Detect which cell encompasses the target text, then output its (X, Y) center coordinate. 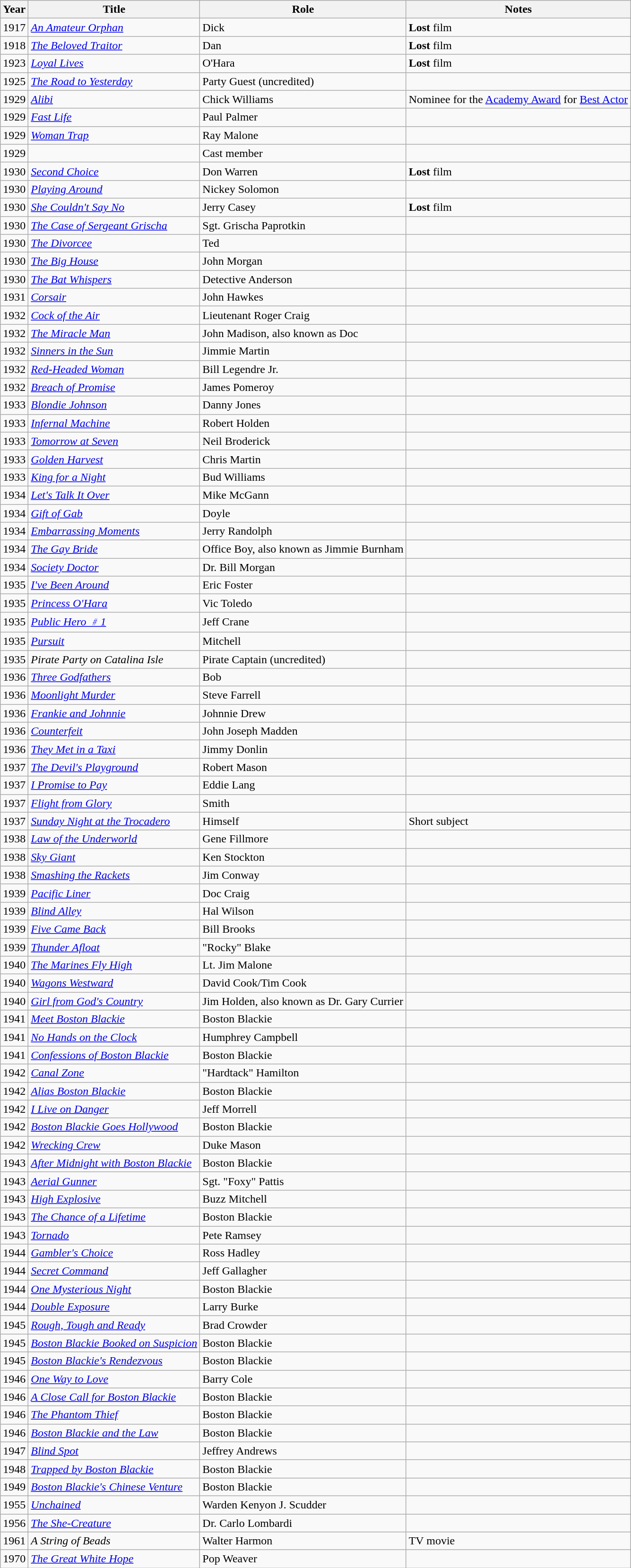
Hal Wilson (303, 911)
Dick (303, 27)
Jimmy Donlin (303, 749)
Eddie Lang (303, 785)
Gene Fillmore (303, 839)
Golden Harvest (114, 459)
Paul Palmer (303, 117)
Pete Ramsey (303, 1235)
1931 (14, 297)
Bill Legendre Jr. (303, 369)
Year (14, 9)
Dr. Carlo Lombardi (303, 1523)
Boston Blackie's Chinese Venture (114, 1487)
Flight from Glory (114, 803)
Meet Boston Blackie (114, 1019)
Unchained (114, 1505)
Loyal Lives (114, 63)
"Hardtack" Hamilton (303, 1073)
The Beloved Traitor (114, 45)
Jeff Morrell (303, 1109)
The She-Creature (114, 1523)
Gift of Gab (114, 513)
Office Boy, also known as Jimmie Burnham (303, 549)
Steve Farrell (303, 695)
Vic Toledo (303, 603)
1923 (14, 63)
Blondie Johnson (114, 405)
Humphrey Campbell (303, 1037)
Blind Alley (114, 911)
Alibi (114, 99)
The Phantom Thief (114, 1415)
Nickey Solomon (303, 189)
Ray Malone (303, 135)
Robert Holden (303, 423)
1948 (14, 1469)
The Road to Yesterday (114, 81)
The Miracle Man (114, 333)
Breach of Promise (114, 387)
Larry Burke (303, 1307)
Aerial Gunner (114, 1181)
The Gay Bride (114, 549)
1956 (14, 1523)
Nominee for the Academy Award for Best Actor (518, 99)
One Way to Love (114, 1379)
Rough, Tough and Ready (114, 1325)
Himself (303, 821)
"Rocky" Blake (303, 947)
The Bat Whispers (114, 279)
Pursuit (114, 641)
Short subject (518, 821)
Gambler's Choice (114, 1253)
Secret Command (114, 1271)
Brad Crowder (303, 1325)
Corsair (114, 297)
Dan (303, 45)
Jerry Casey (303, 207)
Doyle (303, 513)
Playing Around (114, 189)
Wrecking Crew (114, 1145)
Warden Kenyon J. Scudder (303, 1505)
Five Came Back (114, 929)
They Met in a Taxi (114, 749)
Title (114, 9)
King for a Night (114, 477)
Second Choice (114, 171)
John Madison, also known as Doc (303, 333)
Princess O'Hara (114, 603)
Woman Trap (114, 135)
Walter Harmon (303, 1541)
A String of Beads (114, 1541)
Jimmie Martin (303, 351)
The Great White Hope (114, 1559)
Canal Zone (114, 1073)
I've Been Around (114, 585)
The Chance of a Lifetime (114, 1217)
Chris Martin (303, 459)
After Midnight with Boston Blackie (114, 1163)
TV movie (518, 1541)
1917 (14, 27)
Boston Blackie Booked on Suspicion (114, 1343)
O'Hara (303, 63)
John Morgan (303, 261)
Pirate Party on Catalina Isle (114, 659)
Neil Broderick (303, 441)
Trapped by Boston Blackie (114, 1469)
Thunder Afloat (114, 947)
Mike McGann (303, 495)
Cast member (303, 153)
Fast Life (114, 117)
Robert Mason (303, 767)
Sunday Night at the Trocadero (114, 821)
The Big House (114, 261)
The Marines Fly High (114, 965)
Duke Mason (303, 1145)
Cock of the Air (114, 315)
Wagons Westward (114, 983)
Sky Giant (114, 857)
Society Doctor (114, 567)
John Joseph Madden (303, 731)
Johnnie Drew (303, 713)
Tornado (114, 1235)
1947 (14, 1451)
I Promise to Pay (114, 785)
Girl from God's Country (114, 1001)
Role (303, 9)
Jeff Gallagher (303, 1271)
1955 (14, 1505)
Doc Craig (303, 893)
The Devil's Playground (114, 767)
Detective Anderson (303, 279)
Pirate Captain (uncredited) (303, 659)
Law of the Underworld (114, 839)
1970 (14, 1559)
Lieutenant Roger Craig (303, 315)
Jerry Randolph (303, 531)
Ross Hadley (303, 1253)
Bob (303, 677)
Frankie and Johnnie (114, 713)
Party Guest (uncredited) (303, 81)
Embarrassing Moments (114, 531)
John Hawkes (303, 297)
Ted (303, 243)
The Divorcee (114, 243)
Blind Spot (114, 1451)
I Live on Danger (114, 1109)
Jeffrey Andrews (303, 1451)
Bill Brooks (303, 929)
1918 (14, 45)
Tomorrow at Seven (114, 441)
Lt. Jim Malone (303, 965)
Smashing the Rackets (114, 875)
Pop Weaver (303, 1559)
Jim Holden, also known as Dr. Gary Currier (303, 1001)
Public Hero ﹟1 (114, 622)
A Close Call for Boston Blackie (114, 1397)
Boston Blackie's Rendezvous (114, 1361)
James Pomeroy (303, 387)
Bud Williams (303, 477)
Infernal Machine (114, 423)
Jim Conway (303, 875)
No Hands on the Clock (114, 1037)
Alias Boston Blackie (114, 1091)
1925 (14, 81)
Sgt. "Foxy" Pattis (303, 1181)
Boston Blackie and the Law (114, 1433)
Eric Foster (303, 585)
Let's Talk It Over (114, 495)
Don Warren (303, 171)
Moonlight Murder (114, 695)
Jeff Crane (303, 622)
Buzz Mitchell (303, 1199)
1961 (14, 1541)
Sgt. Grischa Paprotkin (303, 225)
She Couldn't Say No (114, 207)
Counterfeit (114, 731)
Boston Blackie Goes Hollywood (114, 1127)
Ken Stockton (303, 857)
Confessions of Boston Blackie (114, 1055)
High Explosive (114, 1199)
Dr. Bill Morgan (303, 567)
Chick Williams (303, 99)
Smith (303, 803)
Three Godfathers (114, 677)
Danny Jones (303, 405)
Notes (518, 9)
Red-Headed Woman (114, 369)
One Mysterious Night (114, 1289)
Sinners in the Sun (114, 351)
Double Exposure (114, 1307)
Barry Cole (303, 1379)
Pacific Liner (114, 893)
The Case of Sergeant Grischa (114, 225)
David Cook/Tim Cook (303, 983)
An Amateur Orphan (114, 27)
1949 (14, 1487)
Mitchell (303, 641)
